Identify which cell holds the provided text, then report its [x, y] central coordinate. 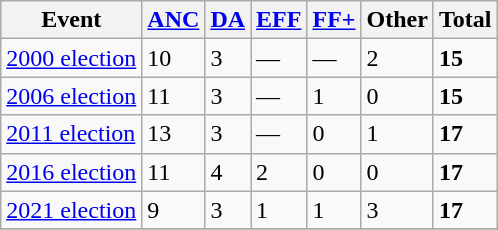
2006 election [72, 96]
2021 election [72, 210]
FF+ [334, 20]
Total [465, 20]
Other [397, 20]
4 [228, 172]
DA [228, 20]
2016 election [72, 172]
2000 election [72, 58]
2011 election [72, 134]
13 [174, 134]
9 [174, 210]
ANC [174, 20]
Event [72, 20]
EFF [279, 20]
10 [174, 58]
